Pinpoint the cell where the given text exists, returning its (x, y) midpoint coordinate. 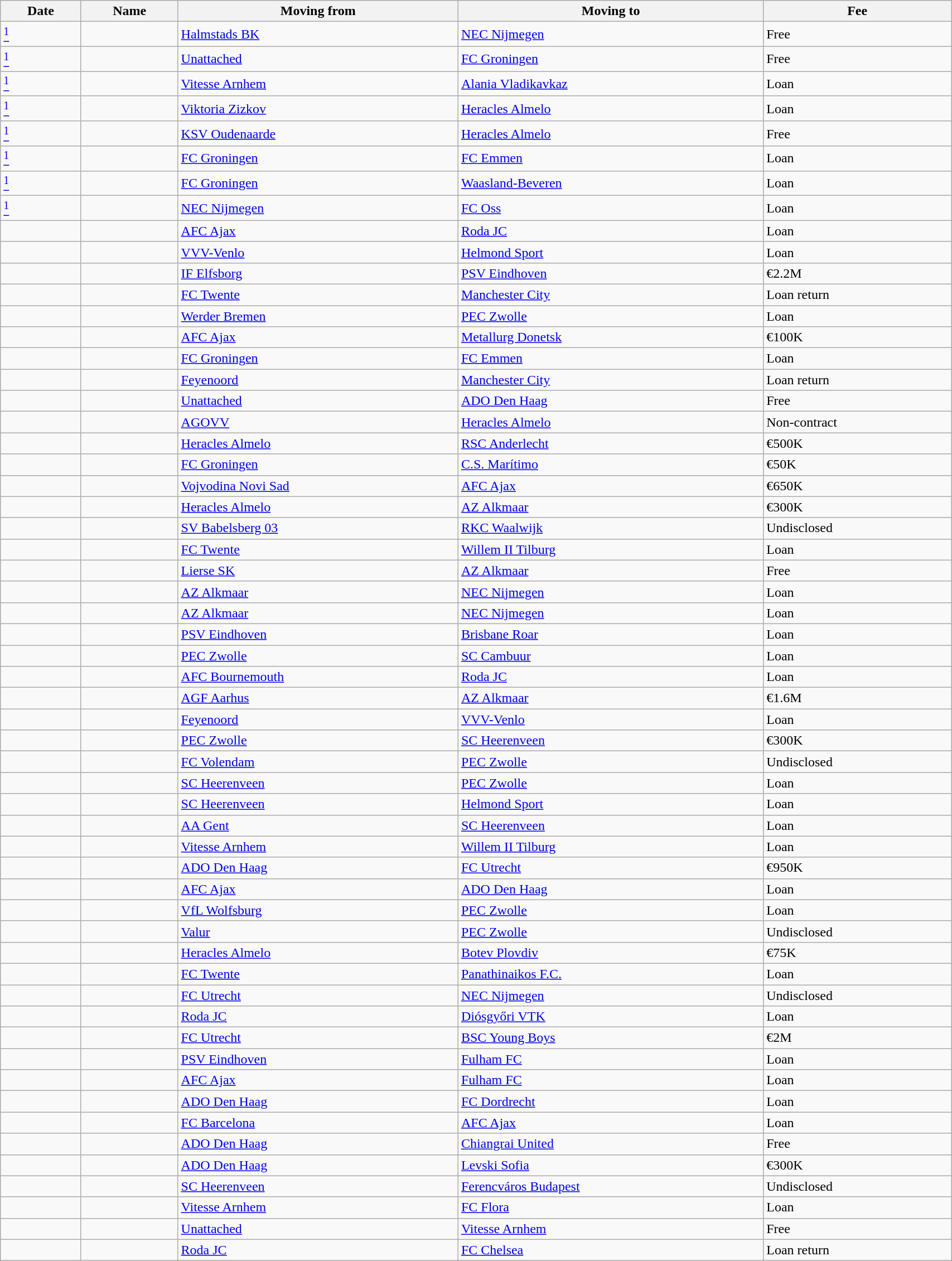
FC Chelsea (610, 1250)
Werder Bremen (318, 316)
VfL Wolfsburg (318, 910)
AA Gent (318, 825)
Halmstads BK (318, 35)
Metallurg Donetsk (610, 337)
€1.6M (858, 698)
Diósgyőri VTK (610, 1017)
Botev Plovdiv (610, 953)
€100K (858, 337)
Name (129, 11)
Ferencváros Budapest (610, 1186)
KSV Oudenaarde (318, 134)
Brisbane Roar (610, 634)
Viktoria Zizkov (318, 108)
C.S. Marítimo (610, 465)
Non-contract (858, 422)
BSC Young Boys (610, 1038)
Date (41, 11)
Waasland-Beveren (610, 183)
Alania Vladikavkaz (610, 84)
€2.2M (858, 273)
FC Oss (610, 209)
FC Barcelona (318, 1123)
SC Cambuur (610, 655)
€75K (858, 953)
AGOVV (318, 422)
FC Flora (610, 1207)
€650K (858, 486)
€500K (858, 443)
Moving to (610, 11)
Chiangrai United (610, 1144)
FC Dordrecht (610, 1101)
€2M (858, 1038)
AFC Bournemouth (318, 677)
Levski Sofia (610, 1165)
Panathinaikos F.C. (610, 974)
Moving from (318, 11)
RSC Anderlecht (610, 443)
€950K (858, 868)
Lierse SK (318, 571)
SV Babelsberg 03 (318, 528)
AGF Aarhus (318, 698)
Valur (318, 931)
Fee (858, 11)
€50K (858, 465)
IF Elfsborg (318, 273)
RKC Waalwijk (610, 528)
FC Volendam (318, 762)
Vojvodina Novi Sad (318, 486)
